Capture the cell that displays the provided text and extract its (x, y) central coordinate. 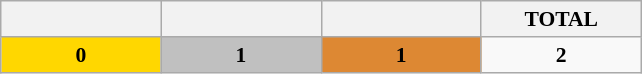
TOTAL (561, 19)
2 (561, 55)
0 (81, 55)
